Provide the [X, Y] coordinate of the cell's center where the given text is located.  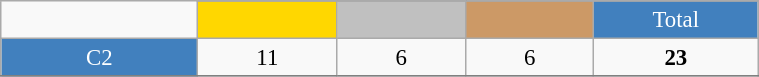
C2 [100, 58]
Total [676, 20]
23 [676, 58]
11 [268, 58]
